Search for the cell housing the specified text and yield its [x, y] center coordinate. 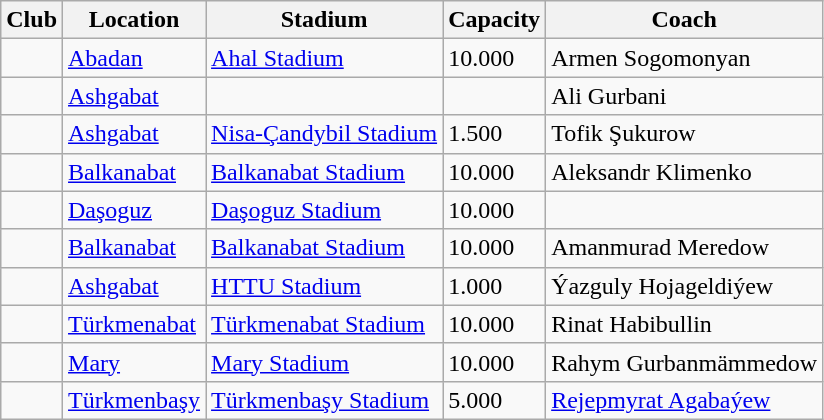
Coach [684, 20]
Abadan [134, 58]
Tofik Şukurow [684, 134]
Capacity [494, 20]
Mary Stadium [324, 362]
Mary [134, 362]
5.000 [494, 400]
Stadium [324, 20]
Daşoguz Stadium [324, 210]
Nisa-Çandybil Stadium [324, 134]
Türkmenbaşy [134, 400]
Armen Sogomonyan [684, 58]
Rinat Habibullin [684, 324]
Club [32, 20]
Aleksandr Klimenko [684, 172]
Türkmenabat Stadium [324, 324]
Rejepmyrat Agabaýew [684, 400]
Türkmenabat [134, 324]
Daşoguz [134, 210]
Ali Gurbani [684, 96]
Ahal Stadium [324, 58]
Türkmenbaşy Stadium [324, 400]
1.000 [494, 286]
HTTU Stadium [324, 286]
Rahym Gurbanmämmedow [684, 362]
Location [134, 20]
Amanmurad Meredow [684, 248]
1.500 [494, 134]
Ýazguly Hojageldiýew [684, 286]
